Capture the cell that displays the provided text and extract its (x, y) central coordinate. 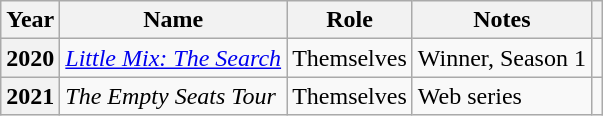
Little Mix: The Search (174, 58)
Web series (502, 96)
Notes (502, 20)
2021 (30, 96)
Role (350, 20)
Name (174, 20)
Year (30, 20)
The Empty Seats Tour (174, 96)
2020 (30, 58)
Winner, Season 1 (502, 58)
